Return [x, y] of the center of cell containing provided text 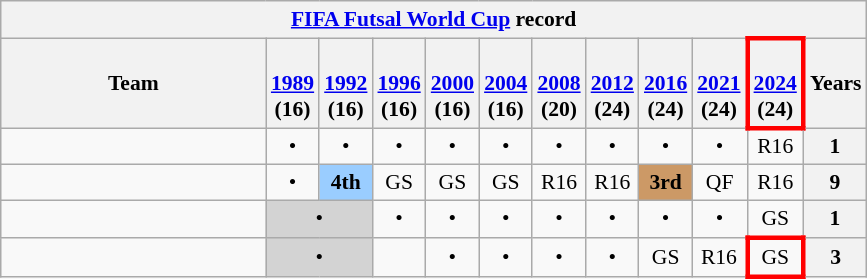
1996(16) [398, 83]
2000(16) [452, 83]
2024(24) [775, 83]
2004(16) [506, 83]
3rd [666, 183]
2012(24) [612, 83]
3 [834, 258]
QF [720, 183]
2021(24) [720, 83]
2008(20) [558, 83]
FIFA Futsal World Cup record [434, 20]
Team [134, 83]
2016(24) [666, 83]
1989(16) [292, 83]
9 [834, 183]
1992(16) [346, 83]
Years [834, 83]
4th [346, 183]
